Pinpoint the cell where the given text exists, returning its [X, Y] midpoint coordinate. 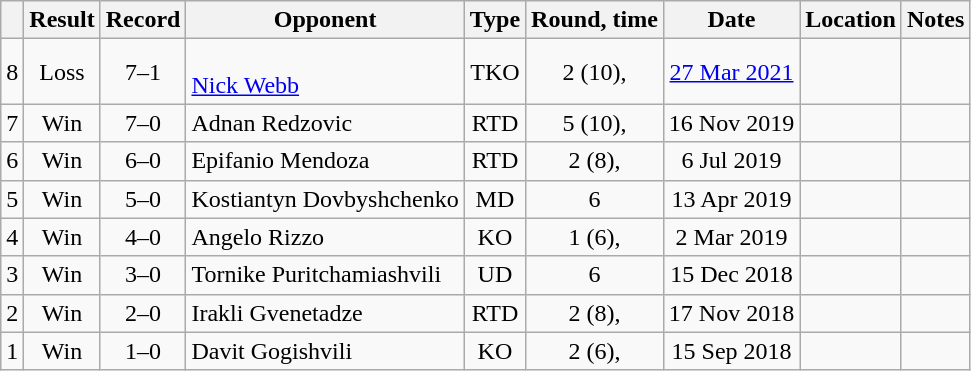
Angelo Rizzo [325, 237]
UD [494, 275]
4–0 [143, 237]
Loss [62, 72]
Kostiantyn Dovbyshchenko [325, 199]
27 Mar 2021 [731, 72]
5–0 [143, 199]
2 (10), [595, 72]
6–0 [143, 161]
15 Sep 2018 [731, 351]
Davit Gogishvili [325, 351]
Result [62, 20]
8 [12, 72]
Nick Webb [325, 72]
Record [143, 20]
2 (6), [595, 351]
7 [12, 123]
7–1 [143, 72]
MD [494, 199]
Round, time [595, 20]
1 (6), [595, 237]
13 Apr 2019 [731, 199]
4 [12, 237]
TKO [494, 72]
7–0 [143, 123]
5 [12, 199]
5 (10), [595, 123]
Type [494, 20]
2 [12, 313]
Opponent [325, 20]
Date [731, 20]
Tornike Puritchamiashvili [325, 275]
Irakli Gvenetadze [325, 313]
1–0 [143, 351]
Location [851, 20]
2–0 [143, 313]
15 Dec 2018 [731, 275]
Notes [935, 20]
16 Nov 2019 [731, 123]
3 [12, 275]
3–0 [143, 275]
6 Jul 2019 [731, 161]
Epifanio Mendoza [325, 161]
1 [12, 351]
Adnan Redzovic [325, 123]
2 Mar 2019 [731, 237]
17 Nov 2018 [731, 313]
